Output the (x, y) coordinate of the center of the cell containing the given text.  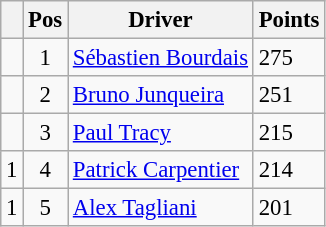
3 (46, 133)
Sébastien Bourdais (161, 58)
Paul Tracy (161, 133)
201 (288, 208)
251 (288, 95)
4 (46, 170)
5 (46, 208)
215 (288, 133)
Points (288, 20)
Pos (46, 20)
2 (46, 95)
275 (288, 58)
Patrick Carpentier (161, 170)
214 (288, 170)
Alex Tagliani (161, 208)
Bruno Junqueira (161, 95)
Driver (161, 20)
